Capture the cell that displays the provided text and extract its [x, y] central coordinate. 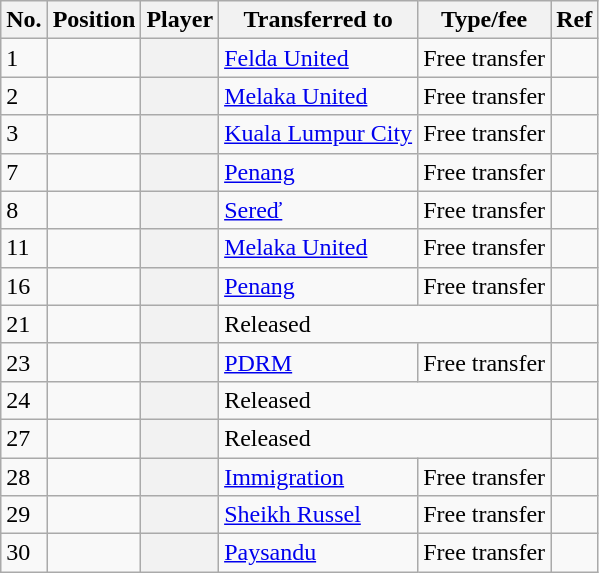
Type/fee [484, 20]
1 [24, 58]
PDRM [318, 362]
3 [24, 134]
Sereď [318, 210]
Position [94, 20]
Player [180, 20]
29 [24, 515]
2 [24, 96]
7 [24, 172]
Paysandu [318, 553]
Sheikh Russel [318, 515]
24 [24, 400]
Ref [574, 20]
23 [24, 362]
27 [24, 438]
8 [24, 210]
Felda United [318, 58]
11 [24, 248]
30 [24, 553]
21 [24, 324]
28 [24, 477]
Transferred to [318, 20]
No. [24, 20]
16 [24, 286]
Kuala Lumpur City [318, 134]
Immigration [318, 477]
